Capture the cell that displays the provided text and extract its [x, y] central coordinate. 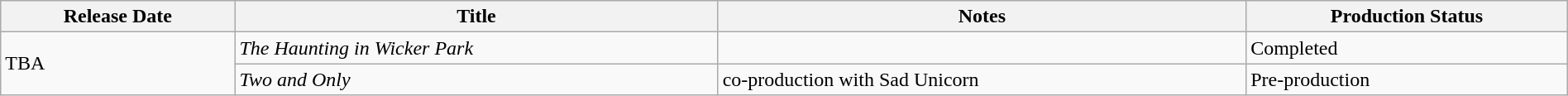
Completed [1408, 48]
Release Date [117, 17]
TBA [117, 64]
Two and Only [476, 79]
Pre-production [1408, 79]
Notes [982, 17]
Title [476, 17]
Production Status [1408, 17]
The Haunting in Wicker Park [476, 48]
co-production with Sad Unicorn [982, 79]
